For the text-containing cell, return its midpoint in [x, y] coordinate format. 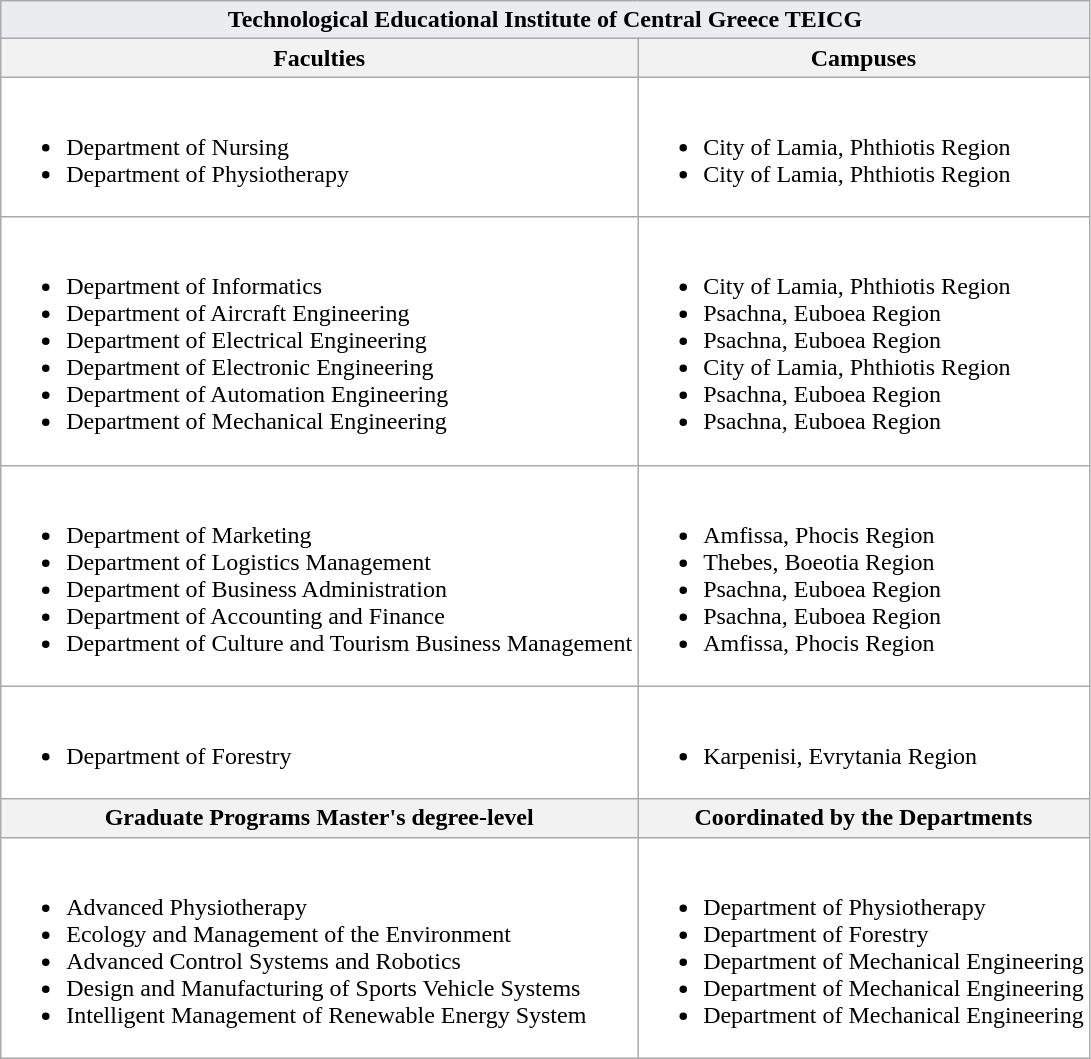
Coordinated by the Departments [864, 818]
Department of NursingDepartment of Physiotherapy [320, 147]
Technological Educational Institute of Central Greece TEICG [545, 20]
Department of Forestry [320, 742]
Campuses [864, 58]
Amfissa, Phocis RegionThebes, Boeotia RegionPsachna, Euboea RegionPsachna, Euboea RegionAmfissa, Phocis Region [864, 576]
Faculties [320, 58]
Karpenisi, Evrytania Region [864, 742]
City of Lamia, Phthiotis RegionCity of Lamia, Phthiotis Region [864, 147]
Graduate Programs Master's degree-level [320, 818]
